Scan for the cell matching the given text and deliver its [x, y] coordinate at center. 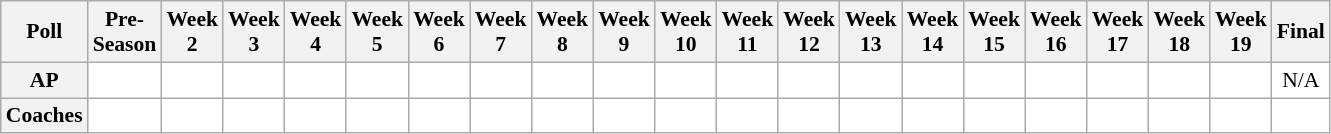
Poll [44, 32]
Final [1301, 32]
Week16 [1056, 32]
Week5 [377, 32]
Week4 [316, 32]
Week6 [439, 32]
Week2 [192, 32]
Week7 [501, 32]
Week13 [871, 32]
Coaches [44, 116]
Week19 [1241, 32]
Week10 [686, 32]
Week14 [933, 32]
Week17 [1118, 32]
AP [44, 80]
Week18 [1179, 32]
Week3 [254, 32]
Week8 [562, 32]
Pre-Season [125, 32]
Week9 [624, 32]
N/A [1301, 80]
Week11 [748, 32]
Week15 [994, 32]
Week12 [809, 32]
